For the text-containing cell, return its midpoint in (X, Y) coordinate format. 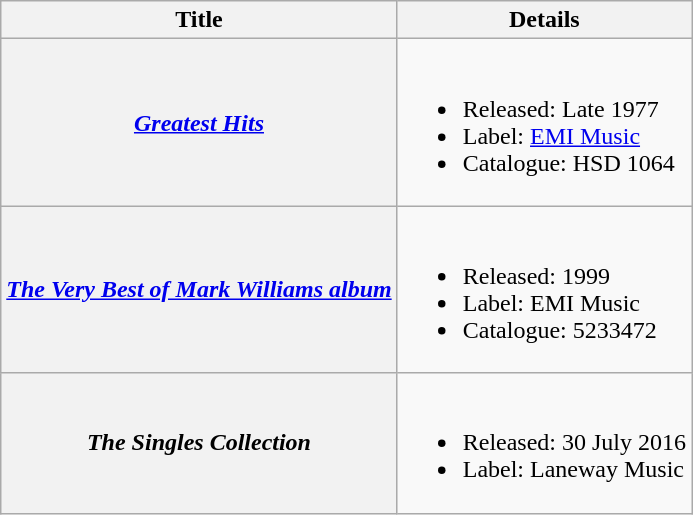
Released: 30 July 2016Label: Laneway Music (544, 443)
Title (199, 20)
Greatest Hits (199, 122)
The Singles Collection (199, 443)
The Very Best of Mark Williams album (199, 290)
Released: 1999Label: EMI MusicCatalogue: 5233472 (544, 290)
Released: Late 1977Label: EMI MusicCatalogue: HSD 1064 (544, 122)
Details (544, 20)
